Provide the [X, Y] coordinate of the cell's center where the given text is located.  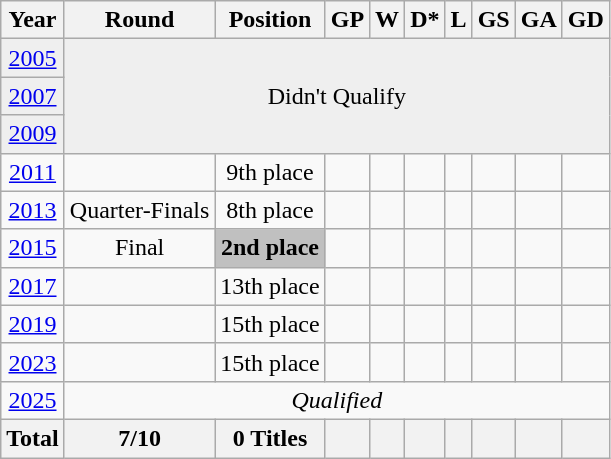
9th place [270, 172]
8th place [270, 210]
2011 [33, 172]
D* [425, 20]
Position [270, 20]
2nd place [270, 248]
2007 [33, 96]
2005 [33, 58]
2023 [33, 362]
Final [140, 248]
2019 [33, 324]
Quarter-Finals [140, 210]
0 Titles [270, 438]
Didn't Qualify [336, 96]
7/10 [140, 438]
W [388, 20]
Round [140, 20]
2009 [33, 134]
2017 [33, 286]
13th place [270, 286]
2013 [33, 210]
L [458, 20]
GD [586, 20]
GA [538, 20]
Qualified [336, 400]
2015 [33, 248]
2025 [33, 400]
Year [33, 20]
GS [494, 20]
Total [33, 438]
GP [347, 20]
